Identify which cell holds the provided text, then report its (X, Y) central coordinate. 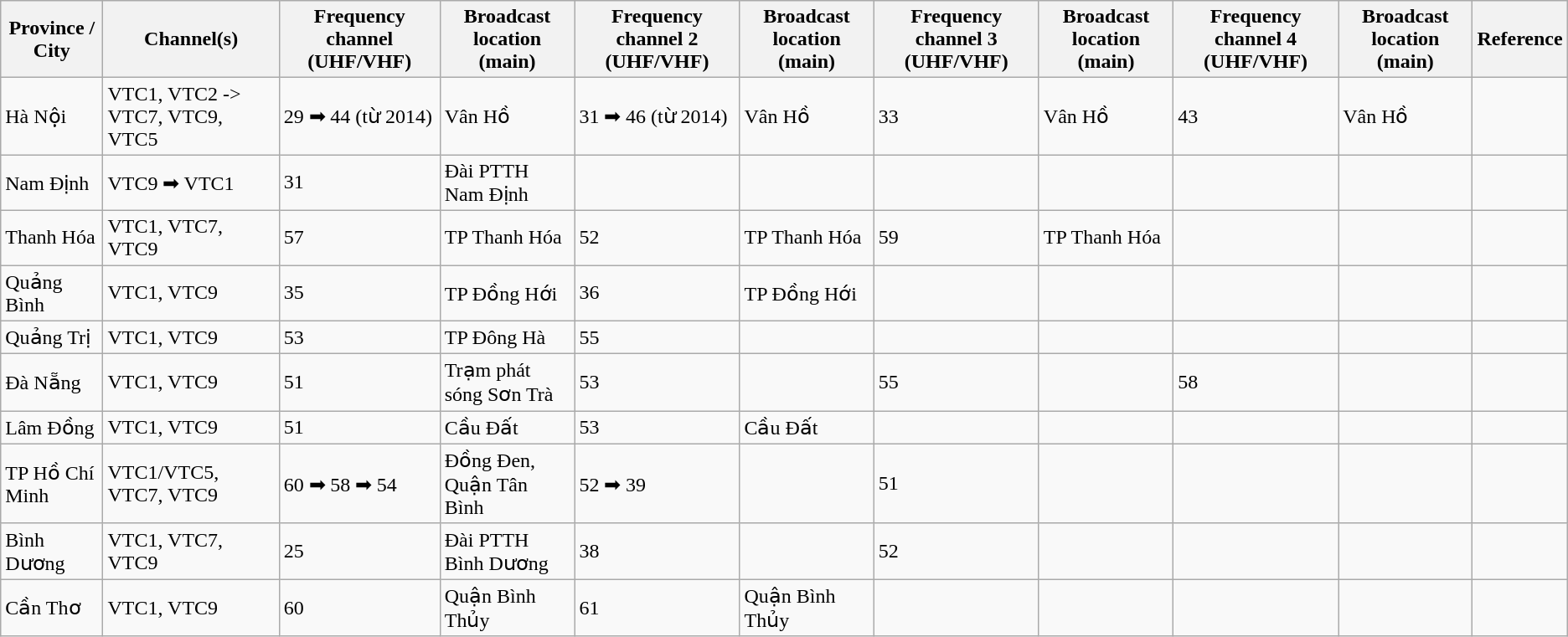
TP Đông Hà (508, 337)
VTC9 ➡ VTC1 (191, 182)
58 (1256, 383)
Quảng Bình (52, 293)
Trạm phát sóng Sơn Trà (508, 383)
Bình Dương (52, 551)
36 (657, 293)
25 (359, 551)
Nam Định (52, 182)
Frequency channel 4 (UHF/VHF) (1256, 39)
Quảng Trị (52, 337)
31 ➡ 46 (từ 2014) (657, 116)
VTC1, VTC2 -> VTC7, VTC9, VTC5 (191, 116)
Frequency channel (UHF/VHF) (359, 39)
35 (359, 293)
Đà Nẵng (52, 383)
60 (359, 608)
Lâm Đồng (52, 428)
Thanh Hóa (52, 238)
43 (1256, 116)
Reference (1519, 39)
61 (657, 608)
52 ➡ 39 (657, 484)
31 (359, 182)
VTC1/VTC5, VTC7, VTC9 (191, 484)
Frequency channel 2 (UHF/VHF) (657, 39)
Đồng Đen, Quận Tân Bình (508, 484)
29 ➡ 44 (từ 2014) (359, 116)
Cần Thơ (52, 608)
Hà Nội (52, 116)
Frequency channel 3 (UHF/VHF) (957, 39)
TP Hồ Chí Minh (52, 484)
33 (957, 116)
60 ➡ 58 ➡ 54 (359, 484)
Channel(s) (191, 39)
Đài PTTH Bình Dương (508, 551)
57 (359, 238)
Province / City (52, 39)
59 (957, 238)
38 (657, 551)
Đài PTTH Nam Định (508, 182)
